Scan for the cell matching the given text and deliver its (X, Y) coordinate at center. 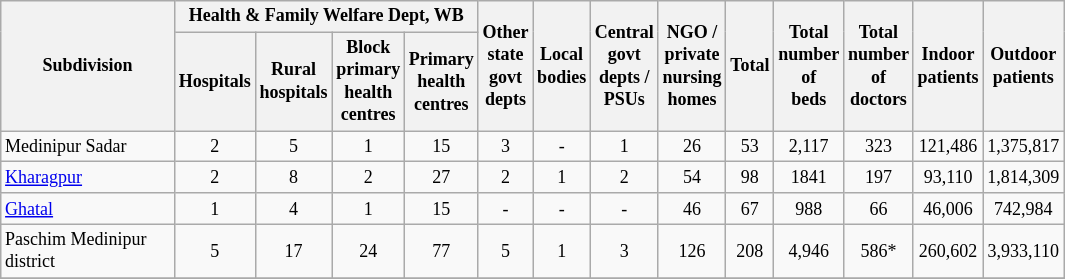
98 (750, 178)
Blockprimaryhealthcentres (368, 82)
26 (692, 146)
Centralgovtdepts /PSUs (624, 66)
Indoorpatients (948, 66)
Primaryhealthcentres (441, 82)
988 (809, 208)
66 (879, 208)
Paschim Medinipur district (88, 251)
742,984 (1024, 208)
Otherstategovtdepts (506, 66)
208 (750, 251)
4 (294, 208)
126 (692, 251)
3,933,110 (1024, 251)
Total (750, 66)
260,602 (948, 251)
Kharagpur (88, 178)
Localbodies (562, 66)
8 (294, 178)
1,375,817 (1024, 146)
67 (750, 208)
NGO /privatenursinghomes (692, 66)
1841 (809, 178)
Outdoorpatients (1024, 66)
1,814,309 (1024, 178)
54 (692, 178)
27 (441, 178)
24 (368, 251)
323 (879, 146)
Medinipur Sadar (88, 146)
2,117 (809, 146)
93,110 (948, 178)
Health & Family Welfare Dept, WB (326, 16)
Totalnumberofbeds (809, 66)
Subdivision (88, 66)
Ghatal (88, 208)
46 (692, 208)
586* (879, 251)
Ruralhospitals (294, 82)
77 (441, 251)
53 (750, 146)
46,006 (948, 208)
Totalnumberofdoctors (879, 66)
197 (879, 178)
Hospitals (214, 82)
121,486 (948, 146)
4,946 (809, 251)
17 (294, 251)
